Capture the cell that displays the provided text and extract its (X, Y) central coordinate. 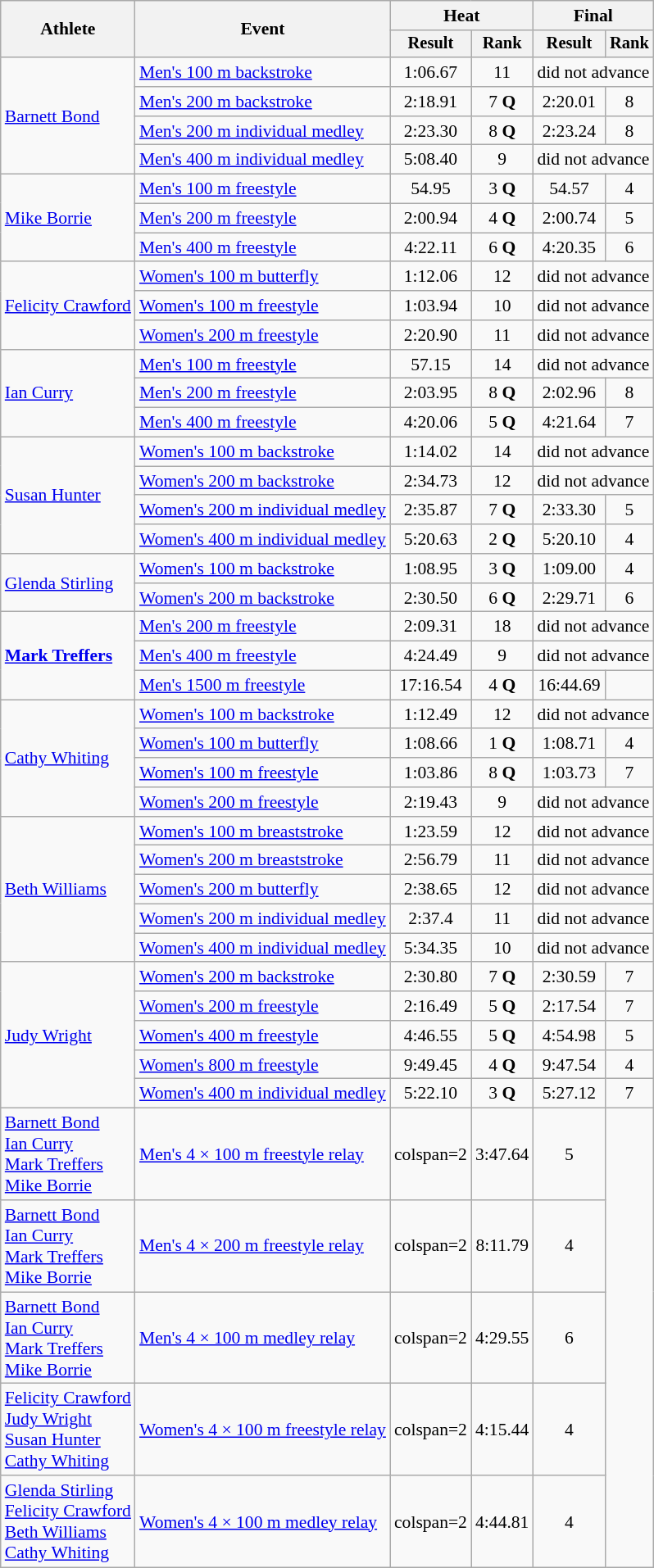
1:14.02 (431, 452)
16:44.69 (569, 686)
Men's 200 m backstroke (262, 102)
Men's 400 m individual medley (262, 160)
Glenda Stirling (68, 583)
5:20.63 (431, 539)
Athlete (68, 29)
1:08.66 (431, 744)
2 Q (502, 539)
Men's 100 m backstroke (262, 72)
2:34.73 (431, 481)
Men's 200 m individual medley (262, 131)
Mark Treffers (68, 655)
9:49.45 (431, 1065)
Women's 400 m freestyle (262, 1036)
5:34.35 (431, 948)
Women's 200 m breaststroke (262, 860)
Men's 4 × 200 m freestyle relay (262, 1246)
1:09.00 (569, 569)
4:54.98 (569, 1036)
1 Q (502, 744)
2:30.59 (569, 977)
1:08.95 (431, 569)
1:03.94 (431, 306)
4:20.06 (431, 423)
Heat (462, 16)
Men's 4 × 100 m freestyle relay (262, 1154)
57.15 (431, 365)
2:19.43 (431, 802)
17:16.54 (431, 686)
Susan Hunter (68, 496)
Women's 4 × 100 m freestyle relay (262, 1430)
4:44.81 (502, 1521)
Mike Borrie (68, 218)
2:00.74 (569, 219)
Barnett Bond (68, 116)
54.57 (569, 189)
Men's 1500 m freestyle (262, 686)
2:30.50 (431, 598)
Men's 4 × 100 m medley relay (262, 1338)
2:02.96 (569, 393)
Women's 200 m butterfly (262, 890)
1:03.86 (431, 773)
Cathy Whiting (68, 758)
4:20.35 (569, 247)
2:33.30 (569, 510)
18 (502, 627)
Women's 800 m freestyle (262, 1065)
4:46.55 (431, 1036)
1:23.59 (431, 832)
2:03.95 (431, 393)
2:20.90 (431, 335)
2:35.87 (431, 510)
Final (593, 16)
5:22.10 (431, 1094)
Women's 4 × 100 m medley relay (262, 1521)
2:37.4 (431, 919)
2:17.54 (569, 1006)
2:23.30 (431, 131)
5:08.40 (431, 160)
2:16.49 (431, 1006)
Ian Curry (68, 393)
2:30.80 (431, 977)
Women's 100 m breaststroke (262, 832)
Beth Williams (68, 890)
2:29.71 (569, 598)
4:15.44 (502, 1430)
2:23.24 (569, 131)
2:56.79 (431, 860)
1:03.73 (569, 773)
Felicity Crawford (68, 306)
Glenda StirlingFelicity CrawfordBeth WilliamsCathy Whiting (68, 1521)
5:20.10 (569, 539)
Felicity CrawfordJudy WrightSusan HunterCathy Whiting (68, 1430)
4:22.11 (431, 247)
9:47.54 (569, 1065)
54.95 (431, 189)
2:00.94 (431, 219)
4:21.64 (569, 423)
1:08.71 (569, 744)
8:11.79 (502, 1246)
1:12.06 (431, 277)
Event (262, 29)
5:27.12 (569, 1094)
2:38.65 (431, 890)
2:20.01 (569, 102)
2:18.91 (431, 102)
1:06.67 (431, 72)
Judy Wright (68, 1036)
4:29.55 (502, 1338)
4:24.49 (431, 656)
1:12.49 (431, 714)
3:47.64 (502, 1154)
2:09.31 (431, 627)
